Output the [X, Y] coordinate of the center of the cell containing the given text.  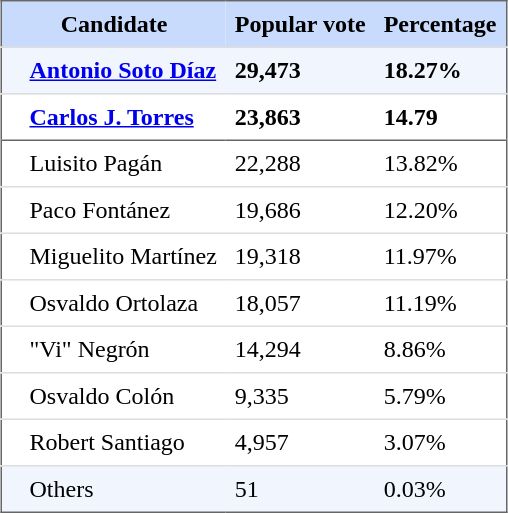
12.20% [441, 210]
Osvaldo Ortolaza [122, 303]
9,335 [300, 396]
Others [122, 489]
5.79% [441, 396]
Candidate [114, 24]
51 [300, 489]
29,473 [300, 70]
14,294 [300, 349]
8.86% [441, 349]
Carlos J. Torres [122, 117]
Luisito Pagán [122, 163]
Antonio Soto Díaz [122, 70]
18.27% [441, 70]
3.07% [441, 442]
19,686 [300, 210]
18,057 [300, 303]
"Vi" Negrón [122, 349]
Osvaldo Colón [122, 396]
22,288 [300, 163]
19,318 [300, 256]
4,957 [300, 442]
13.82% [441, 163]
Paco Fontánez [122, 210]
23,863 [300, 117]
14.79 [441, 117]
11.97% [441, 256]
Miguelito Martínez [122, 256]
Popular vote [300, 24]
11.19% [441, 303]
0.03% [441, 489]
Robert Santiago [122, 442]
Percentage [441, 24]
